Capture the cell that displays the provided text and extract its (X, Y) central coordinate. 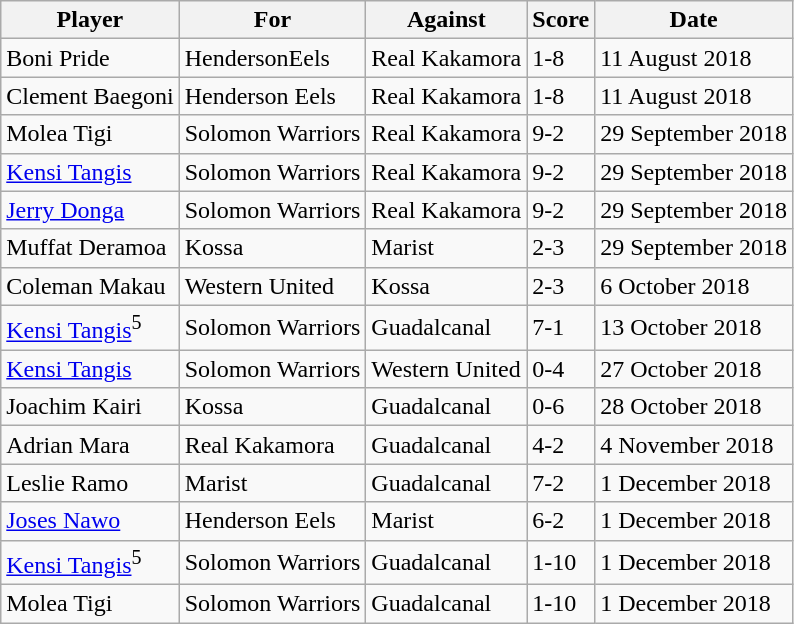
Joachim Kairi (90, 407)
Joses Nawo (90, 521)
Against (446, 20)
HendersonEels (272, 58)
Score (561, 20)
4 November 2018 (694, 445)
7-2 (561, 483)
Jerry Donga (90, 210)
Muffat Deramoa (90, 248)
Player (90, 20)
Adrian Mara (90, 445)
0-4 (561, 369)
13 October 2018 (694, 328)
28 October 2018 (694, 407)
Leslie Ramo (90, 483)
6-2 (561, 521)
For (272, 20)
4-2 (561, 445)
Coleman Makau (90, 286)
27 October 2018 (694, 369)
Clement Baegoni (90, 96)
6 October 2018 (694, 286)
7-1 (561, 328)
Date (694, 20)
0-6 (561, 407)
Boni Pride (90, 58)
